Locate the cell with the specified text and output its [X, Y] center coordinate. 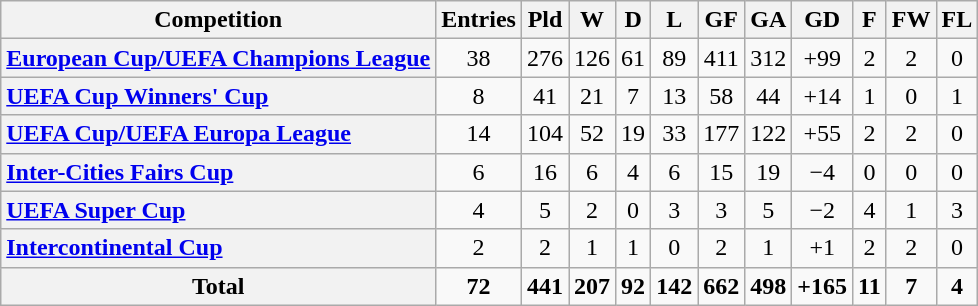
126 [592, 58]
D [634, 20]
498 [768, 286]
92 [634, 286]
GF [722, 20]
89 [674, 58]
33 [674, 134]
Competition [218, 20]
58 [722, 96]
104 [544, 134]
−2 [822, 210]
11 [870, 286]
UEFA Super Cup [218, 210]
FL [957, 20]
14 [479, 134]
+14 [822, 96]
FW [911, 20]
61 [634, 58]
276 [544, 58]
72 [479, 286]
F [870, 20]
41 [544, 96]
UEFA Cup Winners' Cup [218, 96]
38 [479, 58]
+99 [822, 58]
207 [592, 286]
Entries [479, 20]
UEFA Cup/UEFA Europa League [218, 134]
Total [218, 286]
+165 [822, 286]
+55 [822, 134]
122 [768, 134]
312 [768, 58]
44 [768, 96]
13 [674, 96]
Pld [544, 20]
177 [722, 134]
142 [674, 286]
GA [768, 20]
52 [592, 134]
21 [592, 96]
662 [722, 286]
15 [722, 172]
GD [822, 20]
−4 [822, 172]
411 [722, 58]
L [674, 20]
W [592, 20]
Intercontinental Cup [218, 248]
Inter-Cities Fairs Cup [218, 172]
441 [544, 286]
+1 [822, 248]
European Cup/UEFA Champions League [218, 58]
8 [479, 96]
16 [544, 172]
